Search for the cell housing the specified text and yield its (x, y) center coordinate. 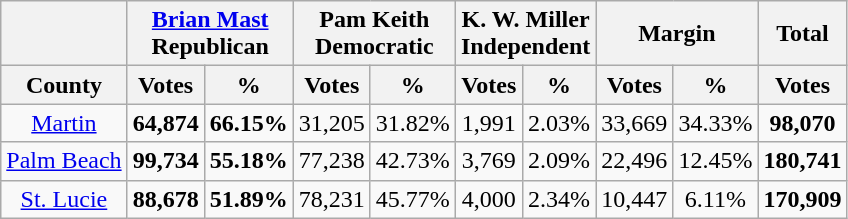
45.77% (412, 199)
3,769 (488, 161)
County (64, 85)
34.33% (716, 123)
33,669 (634, 123)
77,238 (332, 161)
170,909 (802, 199)
1,991 (488, 123)
2.03% (559, 123)
St. Lucie (64, 199)
42.73% (412, 161)
Palm Beach (64, 161)
6.11% (716, 199)
88,678 (166, 199)
2.34% (559, 199)
10,447 (634, 199)
98,070 (802, 123)
180,741 (802, 161)
Margin (677, 34)
99,734 (166, 161)
78,231 (332, 199)
Martin (64, 123)
22,496 (634, 161)
Pam KeithDemocratic (374, 34)
66.15% (248, 123)
2.09% (559, 161)
4,000 (488, 199)
55.18% (248, 161)
64,874 (166, 123)
Total (802, 34)
31.82% (412, 123)
51.89% (248, 199)
31,205 (332, 123)
Brian MastRepublican (210, 34)
K. W. MillerIndependent (525, 34)
12.45% (716, 161)
